Locate the cell with the specified text and output its (X, Y) center coordinate. 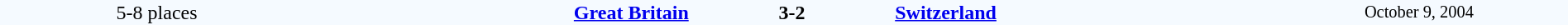
5-8 places (157, 12)
3-2 (791, 12)
Switzerland (1082, 12)
Great Britain (501, 12)
October 9, 2004 (1419, 12)
